Detect which cell encompasses the target text, then output its [X, Y] center coordinate. 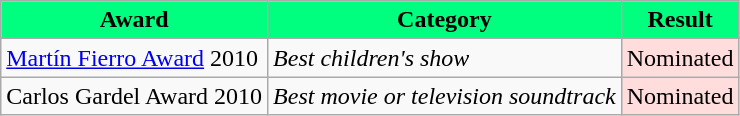
Best movie or television soundtrack [445, 96]
Award [134, 20]
Category [445, 20]
Carlos Gardel Award 2010 [134, 96]
Best children's show [445, 58]
Martín Fierro Award 2010 [134, 58]
Result [680, 20]
